Return the [X, Y] coordinate for the center point of the cell that contains the specified text.  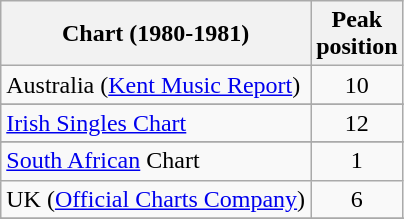
South African Chart [156, 161]
6 [357, 199]
Chart (1980-1981) [156, 34]
12 [357, 123]
1 [357, 161]
UK (Official Charts Company) [156, 199]
10 [357, 85]
Australia (Kent Music Report) [156, 85]
Peakposition [357, 34]
Irish Singles Chart [156, 123]
